Output the [X, Y] coordinate of the center of the cell containing the given text.  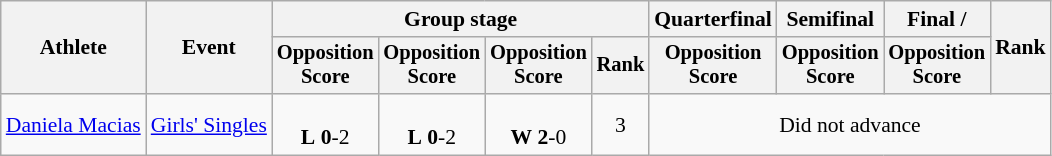
W 2-0 [538, 124]
Quarterfinal [713, 19]
Girls' Singles [209, 124]
Event [209, 48]
Athlete [74, 48]
Group stage [460, 19]
Semifinal [830, 19]
Did not advance [850, 124]
Daniela Macias [74, 124]
3 [621, 124]
Final / [938, 19]
